Return (X, Y) of the center of cell containing provided text 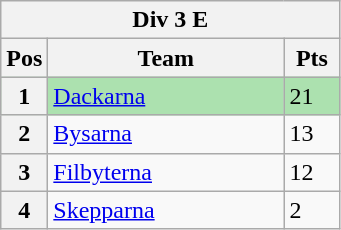
Team (166, 58)
Div 3 E (170, 20)
13 (312, 134)
21 (312, 96)
3 (24, 172)
Filbyterna (166, 172)
12 (312, 172)
Skepparna (166, 210)
Bysarna (166, 134)
4 (24, 210)
1 (24, 96)
Pos (24, 58)
Pts (312, 58)
Dackarna (166, 96)
